Identify which cell holds the provided text, then report its (X, Y) central coordinate. 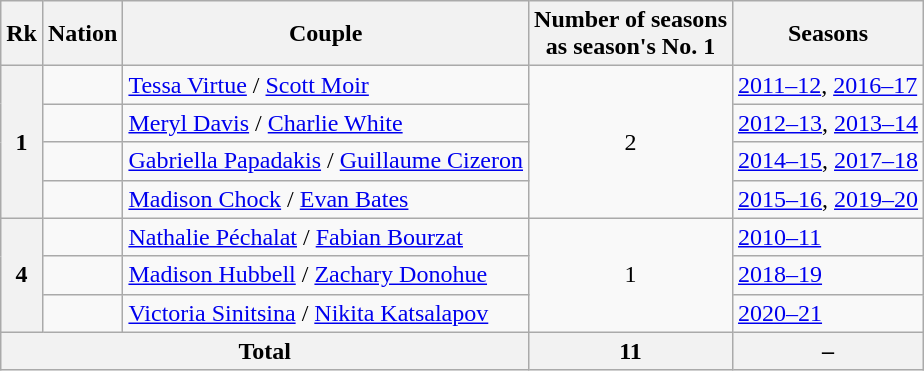
2015–16, 2019–20 (828, 199)
2012–13, 2013–14 (828, 123)
Gabriella Papadakis / Guillaume Cizeron (326, 161)
2020–21 (828, 313)
Number of seasonsas season's No. 1 (631, 34)
2018–19 (828, 275)
Nathalie Péchalat / Fabian Bourzat (326, 237)
Nation (82, 34)
Rk (22, 34)
2011–12, 2016–17 (828, 85)
– (828, 351)
Meryl Davis / Charlie White (326, 123)
Madison Hubbell / Zachary Donohue (326, 275)
11 (631, 351)
Tessa Virtue / Scott Moir (326, 85)
Seasons (828, 34)
4 (22, 275)
2 (631, 142)
Victoria Sinitsina / Nikita Katsalapov (326, 313)
2014–15, 2017–18 (828, 161)
Madison Chock / Evan Bates (326, 199)
2010–11 (828, 237)
Total (265, 351)
Couple (326, 34)
